Find where the given text appears and provide that cell's center as [x, y] coordinate. 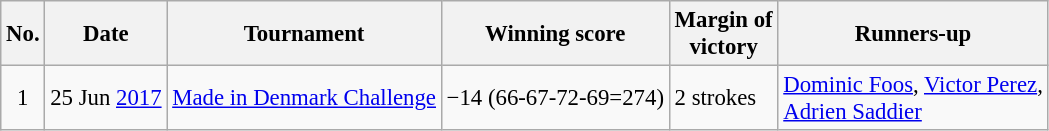
Margin ofvictory [724, 34]
Runners-up [913, 34]
No. [23, 34]
Tournament [304, 34]
2 strokes [724, 98]
1 [23, 98]
Winning score [555, 34]
Dominic Foos, Victor Perez, Adrien Saddier [913, 98]
−14 (66-67-72-69=274) [555, 98]
Date [106, 34]
Made in Denmark Challenge [304, 98]
25 Jun 2017 [106, 98]
